Locate the cell with the specified text and output its [X, Y] center coordinate. 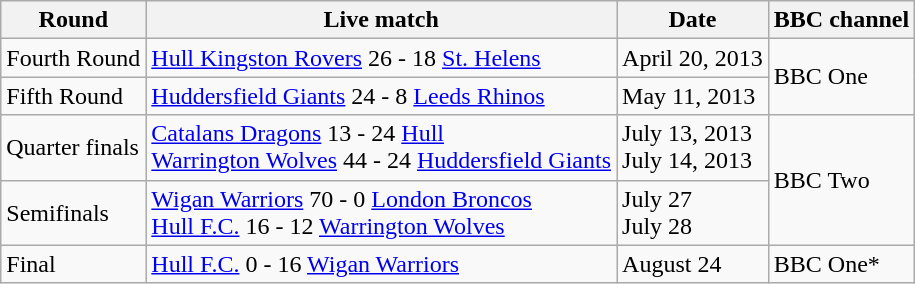
Semifinals [74, 212]
August 24 [693, 264]
Final [74, 264]
Quarter finals [74, 148]
Fifth Round [74, 96]
Catalans Dragons 13 - 24 HullWarrington Wolves 44 - 24 Huddersfield Giants [382, 148]
July 27July 28 [693, 212]
Hull Kingston Rovers 26 - 18 St. Helens [382, 58]
Wigan Warriors 70 - 0 London BroncosHull F.C. 16 - 12 Warrington Wolves [382, 212]
BBC Two [841, 180]
May 11, 2013 [693, 96]
BBC One [841, 77]
July 13, 2013July 14, 2013 [693, 148]
BBC channel [841, 20]
Hull F.C. 0 - 16 Wigan Warriors [382, 264]
Live match [382, 20]
Round [74, 20]
BBC One* [841, 264]
April 20, 2013 [693, 58]
Date [693, 20]
Huddersfield Giants 24 - 8 Leeds Rhinos [382, 96]
Fourth Round [74, 58]
